Provide the (X, Y) coordinate of the cell's center where the given text is located.  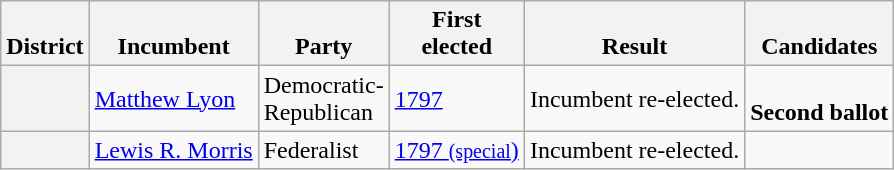
1797 (special) (456, 150)
District (45, 34)
Candidates (820, 34)
Lewis R. Morris (174, 150)
1797 (456, 98)
Incumbent (174, 34)
Federalist (324, 150)
Matthew Lyon (174, 98)
Second ballot (820, 98)
Democratic-Republican (324, 98)
Party (324, 34)
Result (634, 34)
Firstelected (456, 34)
